Detect which cell encompasses the target text, then output its (X, Y) center coordinate. 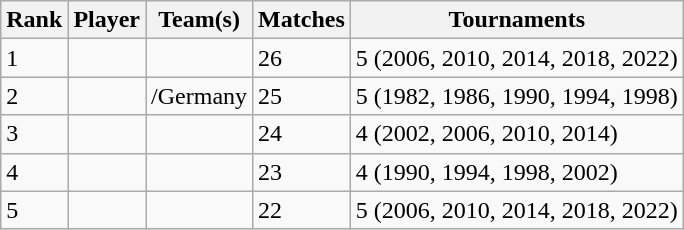
4 (2002, 2006, 2010, 2014) (516, 134)
4 (34, 172)
Team(s) (200, 20)
24 (302, 134)
Rank (34, 20)
4 (1990, 1994, 1998, 2002) (516, 172)
Player (107, 20)
5 (34, 210)
/Germany (200, 96)
25 (302, 96)
3 (34, 134)
26 (302, 58)
1 (34, 58)
2 (34, 96)
5 (1982, 1986, 1990, 1994, 1998) (516, 96)
23 (302, 172)
Tournaments (516, 20)
Matches (302, 20)
22 (302, 210)
